Determine the (X, Y) coordinate at the center of the cell enclosing the given text.  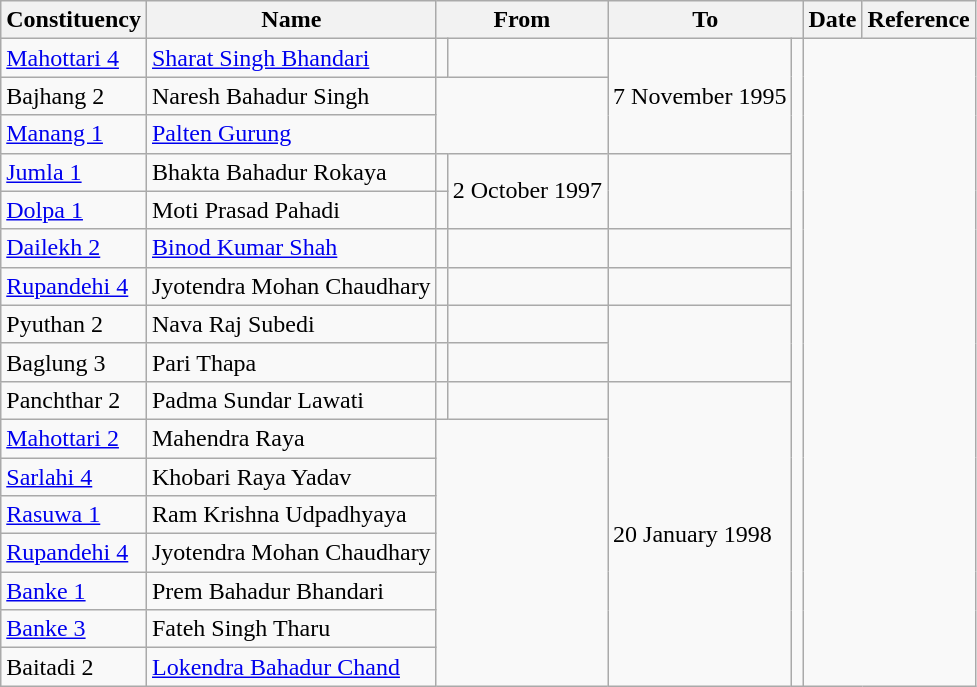
Date (832, 20)
From (522, 20)
Bajhang 2 (74, 96)
Moti Prasad Pahadi (291, 210)
2 October 1997 (527, 191)
Prem Bahadur Bhandari (291, 591)
Nava Raj Subedi (291, 324)
Ram Krishna Udpadhyaya (291, 515)
To (706, 20)
Baglung 3 (74, 362)
Pyuthan 2 (74, 324)
Lokendra Bahadur Chand (291, 667)
20 January 1998 (700, 533)
Binod Kumar Shah (291, 248)
Jumla 1 (74, 172)
Banke 1 (74, 591)
Sharat Singh Bhandari (291, 58)
Khobari Raya Yadav (291, 477)
Dolpa 1 (74, 210)
Rasuwa 1 (74, 515)
Bhakta Bahadur Rokaya (291, 172)
Baitadi 2 (74, 667)
Manang 1 (74, 134)
Reference (918, 20)
Mahottari 4 (74, 58)
7 November 1995 (700, 96)
Mahendra Raya (291, 438)
Mahottari 2 (74, 438)
Name (291, 20)
Dailekh 2 (74, 248)
Panchthar 2 (74, 400)
Banke 3 (74, 629)
Palten Gurung (291, 134)
Padma Sundar Lawati (291, 400)
Fateh Singh Tharu (291, 629)
Sarlahi 4 (74, 477)
Naresh Bahadur Singh (291, 96)
Constituency (74, 20)
Pari Thapa (291, 362)
